Output the (x, y) coordinate of the center of the cell containing the given text.  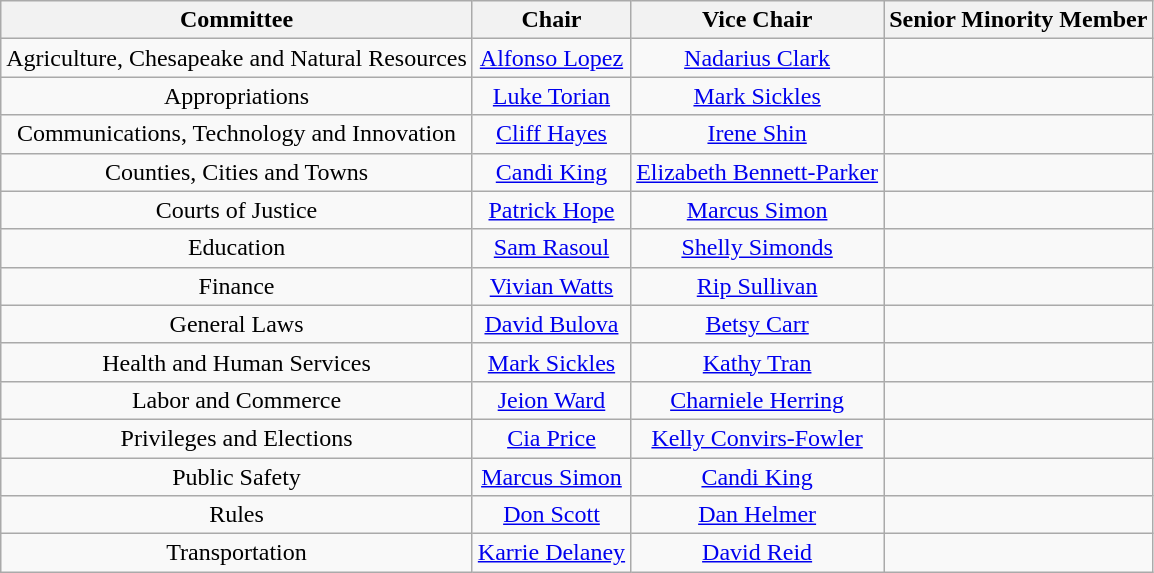
Karrie Delaney (551, 553)
Agriculture, Chesapeake and Natural Resources (237, 58)
Senior Minority Member (1018, 20)
Counties, Cities and Towns (237, 172)
Education (237, 248)
Vice Chair (758, 20)
Irene Shin (758, 134)
Communications, Technology and Innovation (237, 134)
Rules (237, 515)
Cia Price (551, 438)
Kathy Tran (758, 362)
Luke Torian (551, 96)
Courts of Justice (237, 210)
Rip Sullivan (758, 286)
Sam Rasoul (551, 248)
Vivian Watts (551, 286)
Shelly Simonds (758, 248)
Committee (237, 20)
Alfonso Lopez (551, 58)
David Bulova (551, 324)
Dan Helmer (758, 515)
Public Safety (237, 477)
Don Scott (551, 515)
David Reid (758, 553)
Nadarius Clark (758, 58)
Jeion Ward (551, 400)
General Laws (237, 324)
Labor and Commerce (237, 400)
Betsy Carr (758, 324)
Elizabeth Bennett-Parker (758, 172)
Privileges and Elections (237, 438)
Cliff Hayes (551, 134)
Appropriations (237, 96)
Kelly Convirs-Fowler (758, 438)
Health and Human Services (237, 362)
Finance (237, 286)
Chair (551, 20)
Charniele Herring (758, 400)
Patrick Hope (551, 210)
Transportation (237, 553)
